Search for the cell housing the specified text and yield its (X, Y) center coordinate. 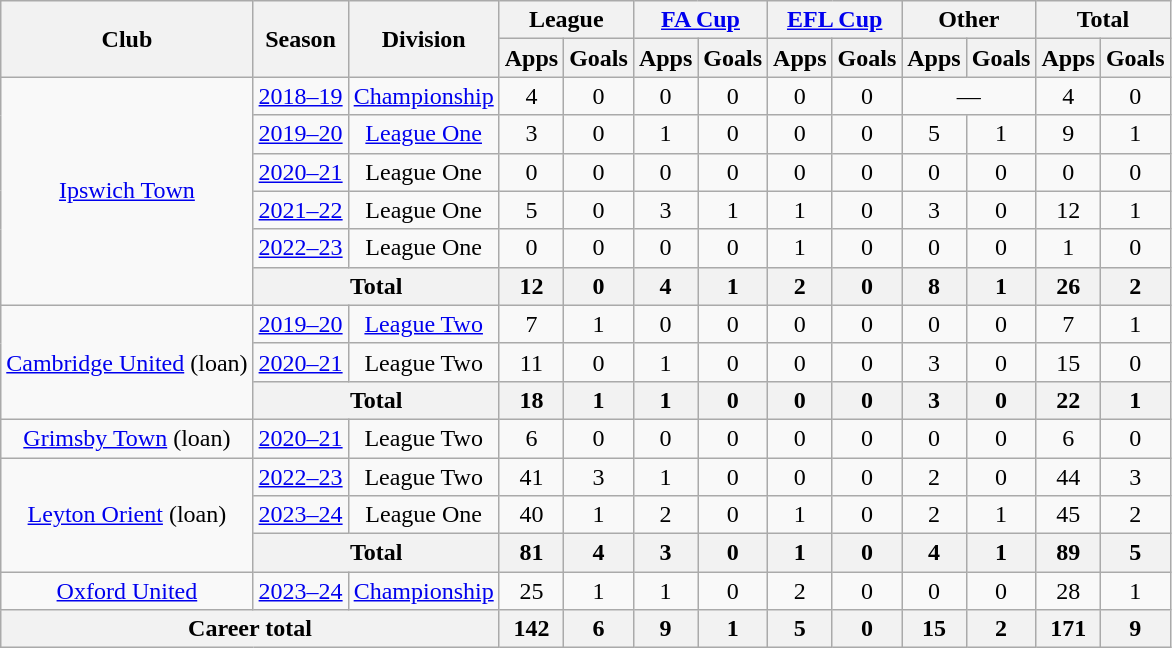
2021–22 (300, 210)
Season (300, 39)
28 (1068, 591)
171 (1068, 629)
44 (1068, 477)
8 (934, 286)
League (566, 20)
45 (1068, 515)
Career total (250, 629)
81 (531, 553)
41 (531, 477)
Grimsby Town (loan) (127, 438)
Oxford United (127, 591)
25 (531, 591)
Club (127, 39)
Other (969, 20)
— (969, 96)
11 (531, 362)
40 (531, 515)
22 (1068, 400)
Cambridge United (loan) (127, 362)
2018–19 (300, 96)
142 (531, 629)
26 (1068, 286)
EFL Cup (835, 20)
Division (424, 39)
Leyton Orient (loan) (127, 515)
89 (1068, 553)
FA Cup (700, 20)
Ipswich Town (127, 191)
18 (531, 400)
